For the text-containing cell, return its midpoint in [X, Y] coordinate format. 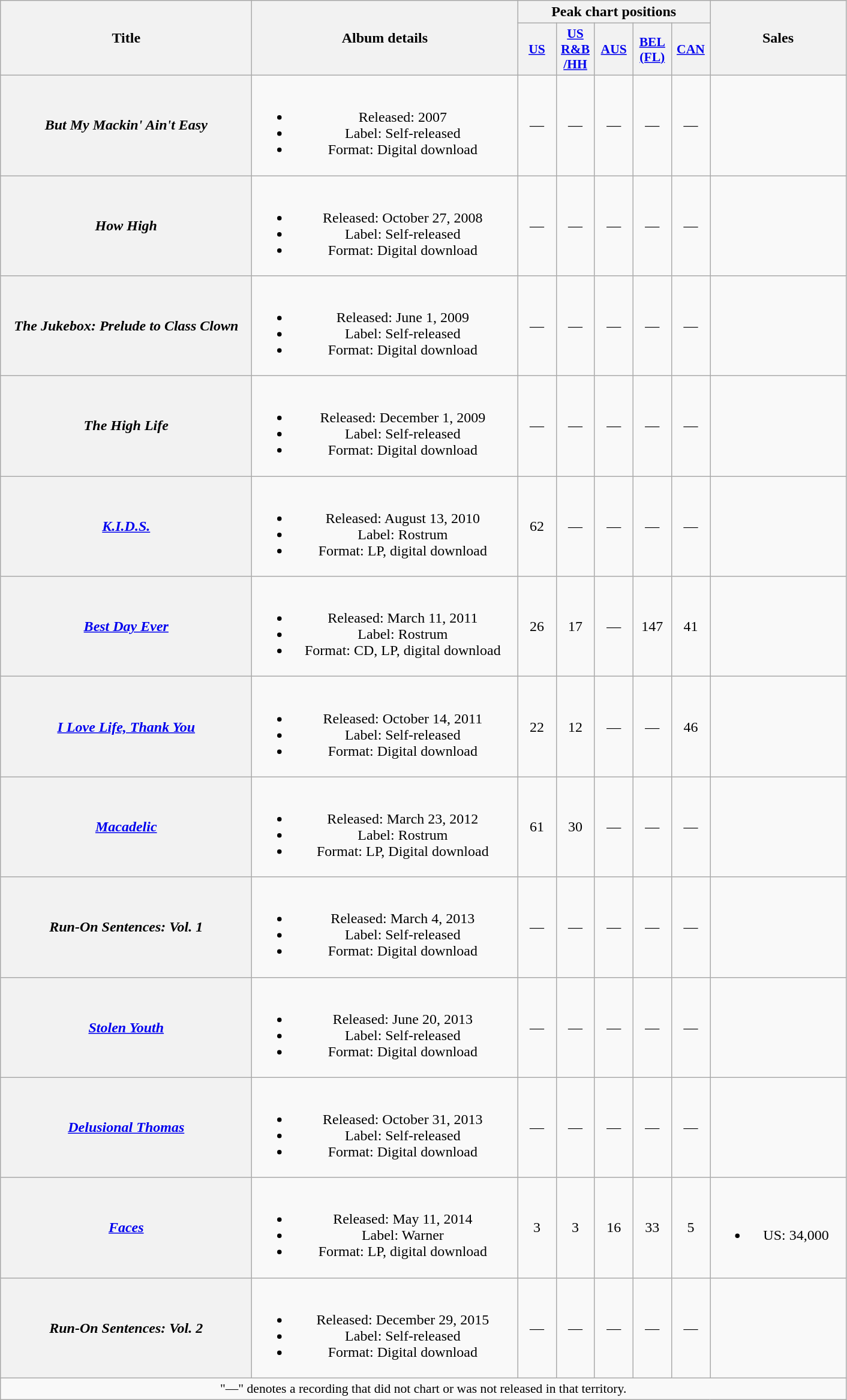
Released: October 31, 2013Label: Self-releasedFormat: Digital download [385, 1128]
Released: October 27, 2008Label: Self-releasedFormat: Digital download [385, 226]
BEL(FL) [652, 49]
16 [614, 1227]
46 [690, 727]
Released: 2007Label: Self-releasedFormat: Digital download [385, 125]
Run-On Sentences: Vol. 1 [126, 927]
Faces [126, 1227]
Released: May 11, 2014Label: WarnerFormat: LP, digital download [385, 1227]
Macadelic [126, 827]
AUS [614, 49]
But My Mackin' Ain't Easy [126, 125]
Best Day Ever [126, 626]
Peak chart positions [614, 12]
33 [652, 1227]
Run-On Sentences: Vol. 2 [126, 1328]
Released: June 20, 2013Label: Self-releasedFormat: Digital download [385, 1027]
62 [537, 527]
Released: October 14, 2011Label: Self-releasedFormat: Digital download [385, 727]
Stolen Youth [126, 1027]
22 [537, 727]
How High [126, 226]
Album details [385, 38]
17 [575, 626]
61 [537, 827]
I Love Life, Thank You [126, 727]
Released: June 1, 2009Label: Self-releasedFormat: Digital download [385, 326]
41 [690, 626]
The Jukebox: Prelude to Class Clown [126, 326]
Delusional Thomas [126, 1128]
Released: March 11, 2011Label: RostrumFormat: CD, LP, digital download [385, 626]
The High Life [126, 426]
Sales [779, 38]
K.I.D.S. [126, 527]
"—" denotes a recording that did not chart or was not released in that territory. [423, 1389]
USR&B/HH [575, 49]
CAN [690, 49]
30 [575, 827]
Released: December 29, 2015Label: Self-releasedFormat: Digital download [385, 1328]
Released: August 13, 2010Label: RostrumFormat: LP, digital download [385, 527]
Title [126, 38]
US: 34,000 [779, 1227]
Released: December 1, 2009Label: Self-releasedFormat: Digital download [385, 426]
US [537, 49]
26 [537, 626]
5 [690, 1227]
Released: March 4, 2013Label: Self-releasedFormat: Digital download [385, 927]
147 [652, 626]
Released: March 23, 2012Label: RostrumFormat: LP, Digital download [385, 827]
12 [575, 727]
